Detect which cell encompasses the target text, then output its [X, Y] center coordinate. 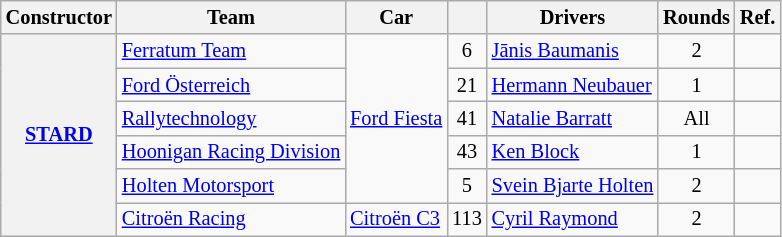
113 [466, 219]
Hermann Neubauer [573, 85]
Cyril Raymond [573, 219]
Svein Bjarte Holten [573, 186]
Ferratum Team [231, 51]
Ford Österreich [231, 85]
Ken Block [573, 152]
43 [466, 152]
All [696, 118]
41 [466, 118]
6 [466, 51]
Constructor [59, 17]
Hoonigan Racing Division [231, 152]
Citroën C3 [396, 219]
Citroën Racing [231, 219]
Rounds [696, 17]
Drivers [573, 17]
Ref. [758, 17]
5 [466, 186]
Natalie Barratt [573, 118]
STARD [59, 135]
Team [231, 17]
21 [466, 85]
Holten Motorsport [231, 186]
Ford Fiesta [396, 118]
Jānis Baumanis [573, 51]
Car [396, 17]
Rallytechnology [231, 118]
